Determine the [x, y] coordinate at the center of the cell enclosing the given text.  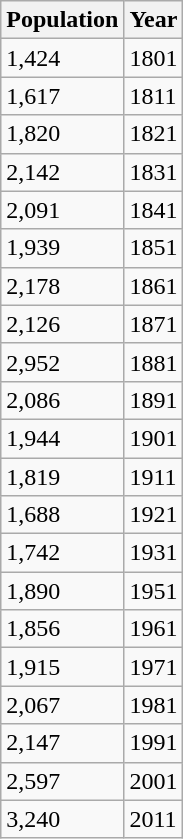
1961 [154, 629]
2,142 [62, 172]
2,086 [62, 400]
1,915 [62, 667]
Year [154, 20]
2,126 [62, 324]
2,147 [62, 743]
1911 [154, 477]
1981 [154, 705]
1861 [154, 286]
2,178 [62, 286]
1971 [154, 667]
1,688 [62, 515]
2001 [154, 781]
2,597 [62, 781]
2011 [154, 819]
1,944 [62, 438]
1841 [154, 210]
1931 [154, 553]
3,240 [62, 819]
1,939 [62, 248]
1821 [154, 134]
1,617 [62, 96]
1,820 [62, 134]
1,819 [62, 477]
1921 [154, 515]
1851 [154, 248]
1811 [154, 96]
1871 [154, 324]
2,952 [62, 362]
1991 [154, 743]
1881 [154, 362]
2,067 [62, 705]
2,091 [62, 210]
1901 [154, 438]
1,890 [62, 591]
Population [62, 20]
1951 [154, 591]
1801 [154, 58]
1,742 [62, 553]
1,424 [62, 58]
1,856 [62, 629]
1831 [154, 172]
1891 [154, 400]
